For the text-containing cell, return its midpoint in [x, y] coordinate format. 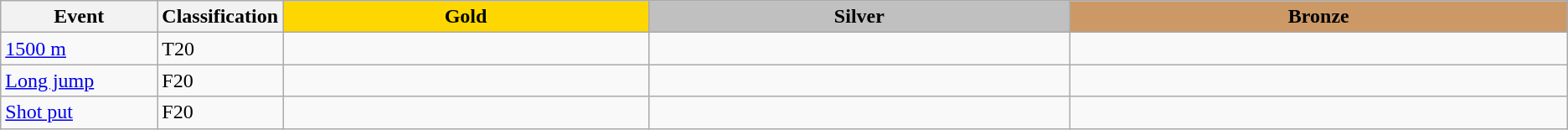
Shot put [79, 112]
Classification [220, 17]
Silver [859, 17]
Long jump [79, 81]
T20 [220, 49]
1500 m [79, 49]
Event [79, 17]
Gold [466, 17]
Bronze [1318, 17]
